Return the [x, y] coordinate for the center point of the cell that contains the specified text.  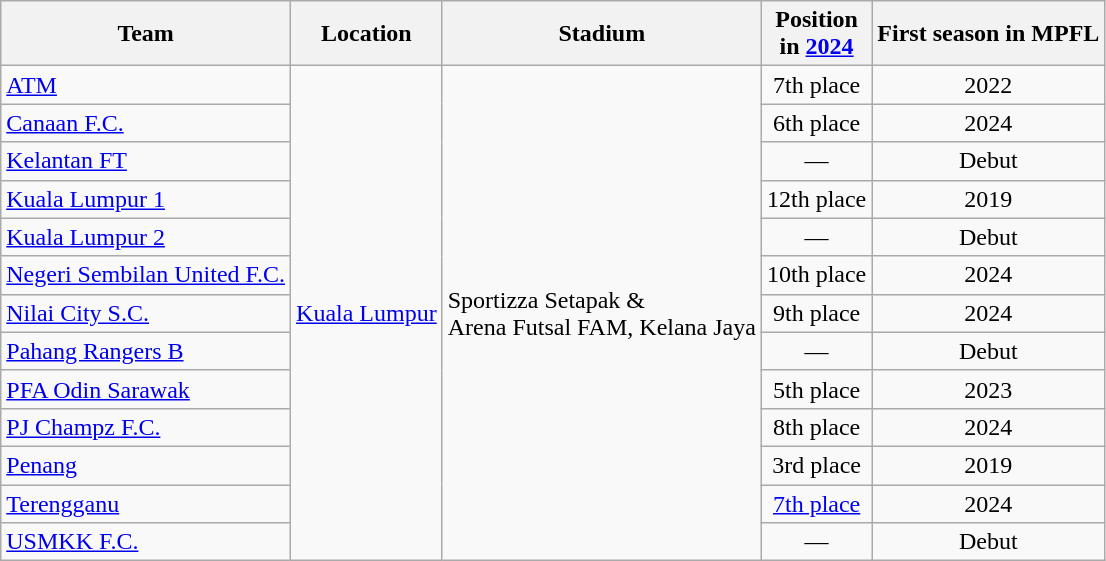
Positionin 2024 [816, 34]
Location [367, 34]
Kuala Lumpur 2 [146, 237]
Kuala Lumpur 1 [146, 199]
Kuala Lumpur [367, 314]
3rd place [816, 465]
12th place [816, 199]
2022 [988, 85]
10th place [816, 275]
8th place [816, 427]
9th place [816, 313]
First season in MPFL [988, 34]
5th place [816, 389]
6th place [816, 123]
PJ Champz F.C. [146, 427]
Kelantan FT [146, 161]
Team [146, 34]
Stadium [602, 34]
USMKK F.C. [146, 542]
Sportizza Setapak & Arena Futsal FAM, Kelana Jaya [602, 314]
PFA Odin Sarawak [146, 389]
Pahang Rangers B [146, 351]
Penang [146, 465]
Canaan F.C. [146, 123]
Terengganu [146, 503]
2023 [988, 389]
Nilai City S.C. [146, 313]
Negeri Sembilan United F.C. [146, 275]
ATM [146, 85]
